For the text-containing cell, return its midpoint in (X, Y) coordinate format. 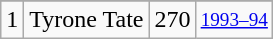
1993–94 (234, 20)
1 (12, 20)
Tyrone Tate (86, 20)
270 (172, 20)
